Identify which cell holds the provided text, then report its (X, Y) central coordinate. 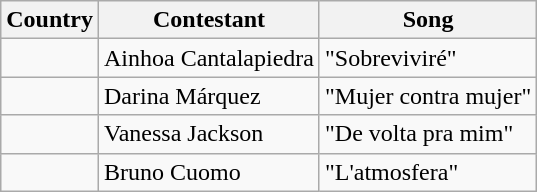
Ainhoa Cantalapiedra (208, 58)
Contestant (208, 20)
Song (428, 20)
"De volta pra mim" (428, 134)
"Mujer contra mujer" (428, 96)
Darina Márquez (208, 96)
"Sobreviviré" (428, 58)
Vanessa Jackson (208, 134)
Country (50, 20)
"L'atmosfera" (428, 172)
Bruno Cuomo (208, 172)
